Return the (X, Y) coordinate for the center point of the cell that contains the specified text.  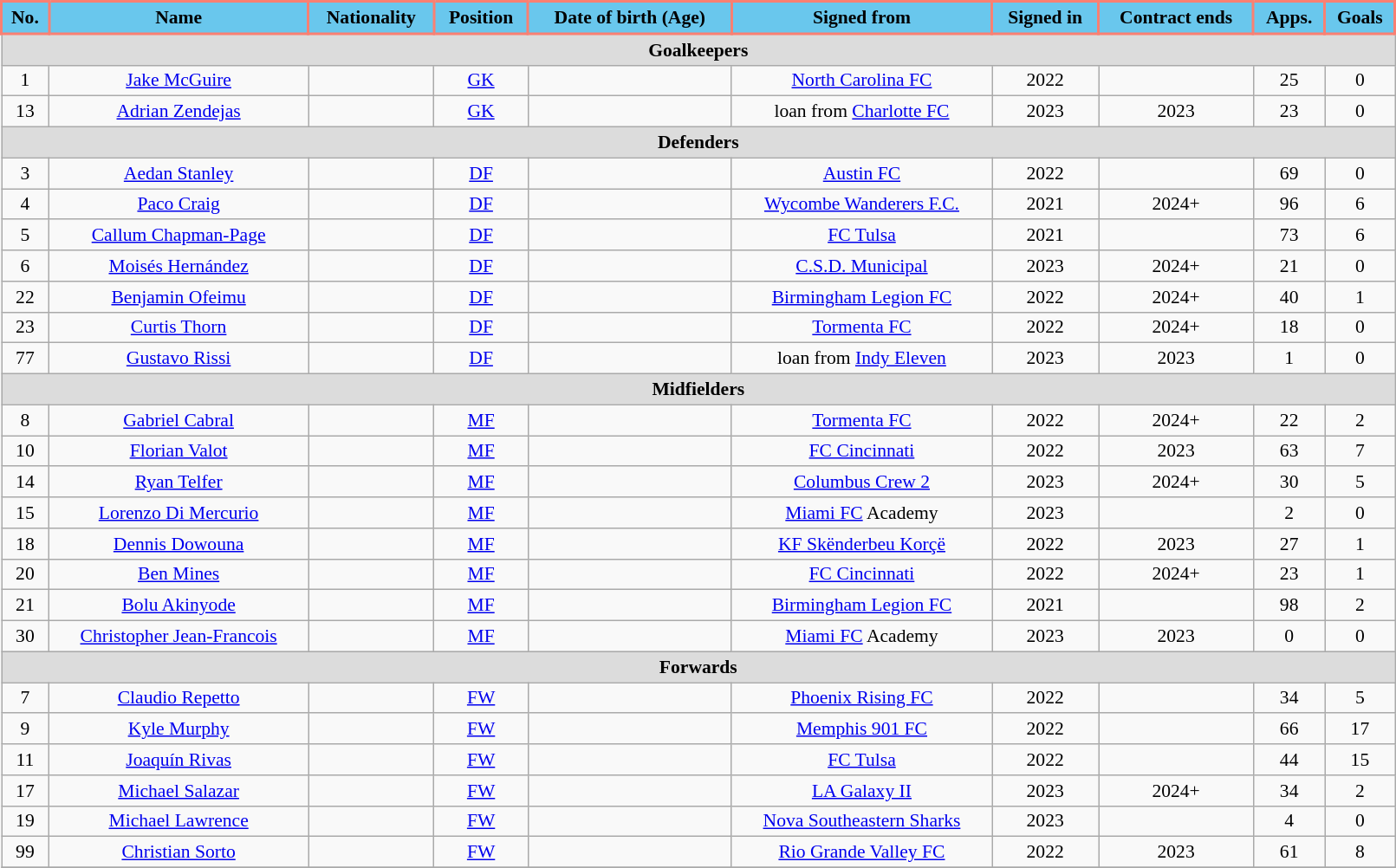
44 (1289, 760)
loan from Indy Eleven (861, 359)
19 (26, 821)
Joaquín Rivas (179, 760)
Austin FC (861, 173)
96 (1289, 204)
Lorenzo Di Mercurio (179, 513)
Apps. (1289, 17)
11 (26, 760)
Ben Mines (179, 574)
loan from Charlotte FC (861, 112)
99 (26, 852)
Goals (1360, 17)
Nationality (371, 17)
Aedan Stanley (179, 173)
Ryan Telfer (179, 483)
Phoenix Rising FC (861, 698)
C.S.D. Municipal (861, 266)
Michael Lawrence (179, 821)
Gabriel Cabral (179, 420)
Rio Grande Valley FC (861, 852)
73 (1289, 236)
Signed in (1045, 17)
Name (179, 17)
Bolu Akinyode (179, 606)
40 (1289, 297)
Moisés Hernández (179, 266)
North Carolina FC (861, 81)
27 (1289, 544)
Callum Chapman-Page (179, 236)
Curtis Thorn (179, 327)
Christopher Jean-Francois (179, 637)
Christian Sorto (179, 852)
Columbus Crew 2 (861, 483)
Jake McGuire (179, 81)
9 (26, 729)
Goalkeepers (698, 49)
69 (1289, 173)
No. (26, 17)
Contract ends (1177, 17)
63 (1289, 451)
61 (1289, 852)
Paco Craig (179, 204)
Signed from (861, 17)
Midfielders (698, 390)
Memphis 901 FC (861, 729)
Claudio Repetto (179, 698)
Wycombe Wanderers F.C. (861, 204)
Kyle Murphy (179, 729)
13 (26, 112)
Defenders (698, 143)
25 (1289, 81)
Florian Valot (179, 451)
Position (482, 17)
Michael Salazar (179, 791)
66 (1289, 729)
Nova Southeastern Sharks (861, 821)
LA Galaxy II (861, 791)
KF Skënderbeu Korçë (861, 544)
3 (26, 173)
Dennis Dowouna (179, 544)
20 (26, 574)
Gustavo Rissi (179, 359)
77 (26, 359)
Benjamin Ofeimu (179, 297)
Forwards (698, 667)
10 (26, 451)
Adrian Zendejas (179, 112)
Date of birth (Age) (629, 17)
14 (26, 483)
98 (1289, 606)
